From the cell containing the given text, extract its center point as [X, Y] coordinate. 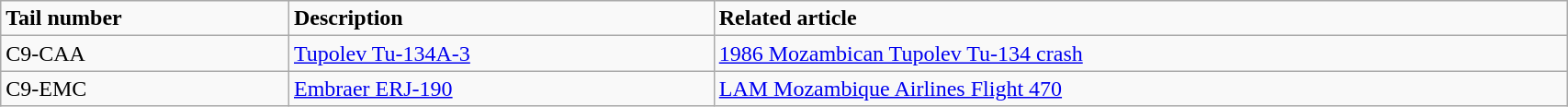
Tupolev Tu-134A-3 [502, 53]
Tail number [145, 18]
LAM Mozambique Airlines Flight 470 [1140, 89]
C9-CAA [145, 53]
Related article [1140, 18]
C9-EMC [145, 89]
Embraer ERJ-190 [502, 89]
1986 Mozambican Tupolev Tu-134 crash [1140, 53]
Description [502, 18]
